For the text-containing cell, return its midpoint in [x, y] coordinate format. 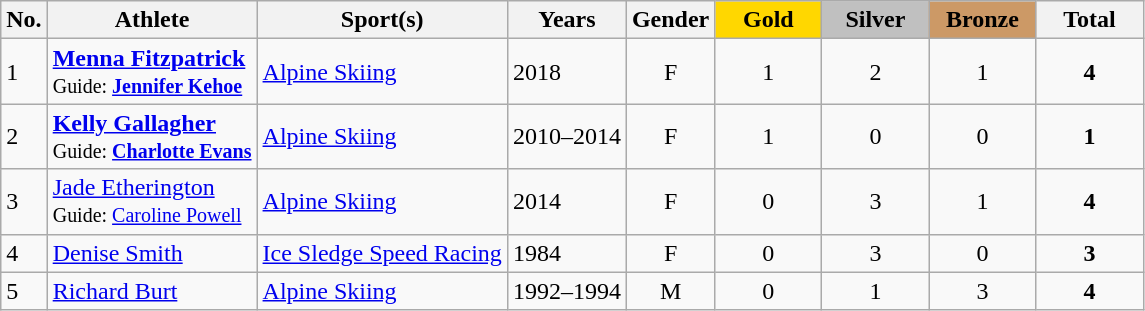
Gender [670, 20]
No. [24, 20]
Menna Fitzpatrick Guide: Jennifer Kehoe [152, 72]
Denise Smith [152, 253]
Gold [768, 20]
Richard Burt [152, 291]
Ice Sledge Speed Racing [382, 253]
2014 [566, 202]
Athlete [152, 20]
Total [1090, 20]
Bronze [982, 20]
1992–1994 [566, 291]
2018 [566, 72]
Years [566, 20]
2010–2014 [566, 136]
Jade Etherington Guide: Caroline Powell [152, 202]
M [670, 291]
Sport(s) [382, 20]
Silver [876, 20]
1984 [566, 253]
Kelly Gallagher Guide: Charlotte Evans [152, 136]
5 [24, 291]
